Return (X, Y) of the center of cell containing provided text 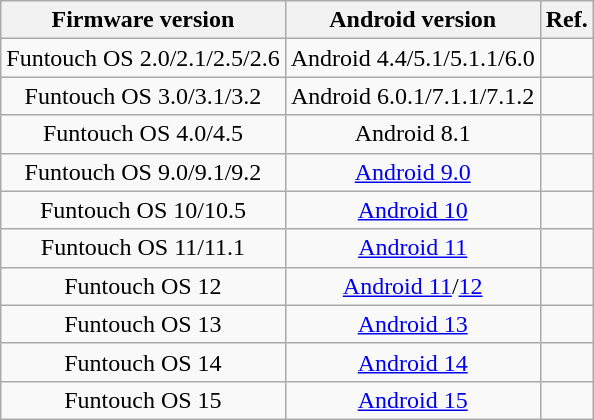
Funtouch OS 3.0/3.1/3.2 (143, 96)
Android 11 (412, 248)
Funtouch OS 10/10.5 (143, 210)
Android 15 (412, 400)
Android 6.0.1/7.1.1/7.1.2 (412, 96)
Android 10 (412, 210)
Android 9.0 (412, 172)
Android version (412, 20)
Funtouch OS 9.0/9.1/9.2 (143, 172)
Android 13 (412, 324)
Funtouch OS 12 (143, 286)
Funtouch OS 13 (143, 324)
Funtouch OS 14 (143, 362)
Android 11/12 (412, 286)
Funtouch OS 4.0/4.5 (143, 134)
Android 8.1 (412, 134)
Ref. (566, 20)
Firmware version (143, 20)
Android 14 (412, 362)
Funtouch OS 15 (143, 400)
Funtouch OS 11/11.1 (143, 248)
Android 4.4/5.1/5.1.1/6.0 (412, 58)
Funtouch OS 2.0/2.1/2.5/2.6 (143, 58)
